Extract the [X, Y] coordinate from the center of the cell holding the provided text.  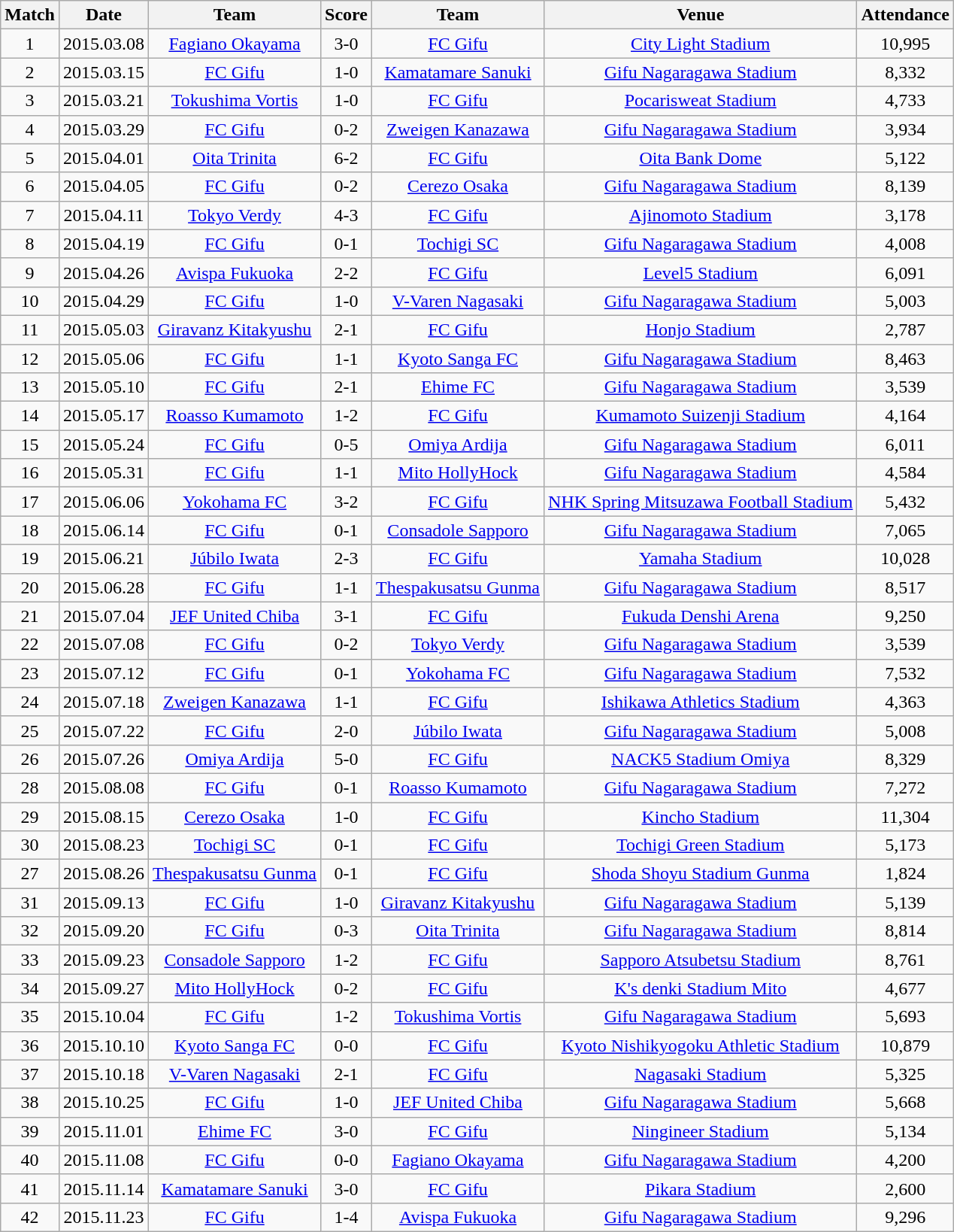
Ishikawa Athletics Stadium [701, 702]
2015.08.26 [104, 874]
2015.08.23 [104, 845]
2015.03.15 [104, 72]
12 [30, 359]
9,296 [905, 1217]
11 [30, 329]
2015.04.01 [104, 158]
Score [347, 15]
8,332 [905, 72]
Venue [701, 15]
Nagasaki Stadium [701, 1074]
0-3 [347, 931]
6,091 [905, 272]
NHK Spring Mitsuzawa Football Stadium [701, 502]
Level5 Stadium [701, 272]
8,463 [905, 359]
Oita Bank Dome [701, 158]
Kyoto Nishikyogoku Athletic Stadium [701, 1045]
36 [30, 1045]
3-1 [347, 616]
2,600 [905, 1188]
39 [30, 1131]
8 [30, 244]
2-0 [347, 730]
3 [30, 101]
2015.05.24 [104, 445]
35 [30, 1017]
4,677 [905, 988]
8,761 [905, 960]
7,532 [905, 673]
Kumamoto Suizenji Stadium [701, 416]
14 [30, 416]
2015.09.20 [104, 931]
2015.03.29 [104, 129]
33 [30, 960]
4,584 [905, 473]
4 [30, 129]
2015.04.05 [104, 187]
5,003 [905, 301]
K's denki Stadium Mito [701, 988]
5,693 [905, 1017]
Pikara Stadium [701, 1188]
2015.07.22 [104, 730]
Attendance [905, 15]
2015.06.21 [104, 559]
3,934 [905, 129]
4,008 [905, 244]
3-2 [347, 502]
2015.06.14 [104, 530]
5,432 [905, 502]
5,139 [905, 903]
21 [30, 616]
2015.08.15 [104, 816]
4,363 [905, 702]
10,995 [905, 44]
2-3 [347, 559]
City Light Stadium [701, 44]
17 [30, 502]
2015.07.26 [104, 759]
2015.10.04 [104, 1017]
4-3 [347, 215]
2,787 [905, 329]
1-4 [347, 1217]
2015.03.08 [104, 44]
2015.06.06 [104, 502]
34 [30, 988]
Ajinomoto Stadium [701, 215]
2015.10.25 [104, 1103]
29 [30, 816]
NACK5 Stadium Omiya [701, 759]
Fukuda Denshi Arena [701, 616]
2015.09.23 [104, 960]
2015.06.28 [104, 587]
Pocarisweat Stadium [701, 101]
6 [30, 187]
Yamaha Stadium [701, 559]
1,824 [905, 874]
13 [30, 387]
10,879 [905, 1045]
Date [104, 15]
6,011 [905, 445]
Honjo Stadium [701, 329]
5,173 [905, 845]
5,325 [905, 1074]
Kincho Stadium [701, 816]
7,065 [905, 530]
Ningineer Stadium [701, 1131]
32 [30, 931]
2015.03.21 [104, 101]
2015.07.08 [104, 645]
1 [30, 44]
42 [30, 1217]
8,517 [905, 587]
22 [30, 645]
8,814 [905, 931]
5,134 [905, 1131]
Sapporo Atsubetsu Stadium [701, 960]
2015.11.01 [104, 1131]
10 [30, 301]
2015.04.19 [104, 244]
27 [30, 874]
18 [30, 530]
2015.10.10 [104, 1045]
16 [30, 473]
38 [30, 1103]
3,178 [905, 215]
26 [30, 759]
4,164 [905, 416]
2015.09.13 [104, 903]
31 [30, 903]
2015.11.14 [104, 1188]
2015.07.12 [104, 673]
15 [30, 445]
30 [30, 845]
41 [30, 1188]
2015.09.27 [104, 988]
24 [30, 702]
2015.11.08 [104, 1160]
37 [30, 1074]
5 [30, 158]
11,304 [905, 816]
5,008 [905, 730]
0-5 [347, 445]
9,250 [905, 616]
6-2 [347, 158]
2015.05.06 [104, 359]
25 [30, 730]
4,200 [905, 1160]
2-2 [347, 272]
Match [30, 15]
5,122 [905, 158]
2015.11.23 [104, 1217]
2015.07.04 [104, 616]
5-0 [347, 759]
2015.10.18 [104, 1074]
2015.04.26 [104, 272]
8,139 [905, 187]
20 [30, 587]
7,272 [905, 787]
10,028 [905, 559]
2015.04.11 [104, 215]
2 [30, 72]
2015.05.10 [104, 387]
2015.05.17 [104, 416]
23 [30, 673]
5,668 [905, 1103]
8,329 [905, 759]
4,733 [905, 101]
9 [30, 272]
Shoda Shoyu Stadium Gunma [701, 874]
Tochigi Green Stadium [701, 845]
2015.05.03 [104, 329]
28 [30, 787]
19 [30, 559]
40 [30, 1160]
2015.05.31 [104, 473]
7 [30, 215]
2015.07.18 [104, 702]
2015.08.08 [104, 787]
2015.04.29 [104, 301]
